Return [x, y] of the center of cell containing provided text 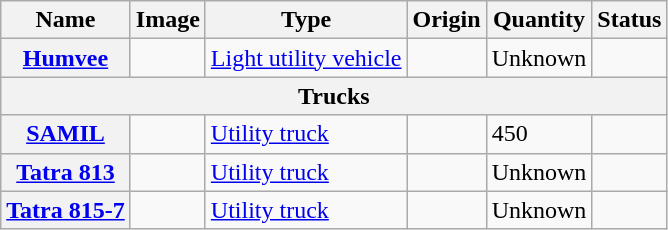
SAMIL [66, 134]
Image [168, 20]
Tatra 815-7 [66, 210]
Trucks [334, 96]
Name [66, 20]
Type [306, 20]
Light utility vehicle [306, 58]
Quantity [539, 20]
Origin [446, 20]
Status [630, 20]
Humvee [66, 58]
450 [539, 134]
Tatra 813 [66, 172]
